Scan for the cell matching the given text and deliver its [x, y] coordinate at center. 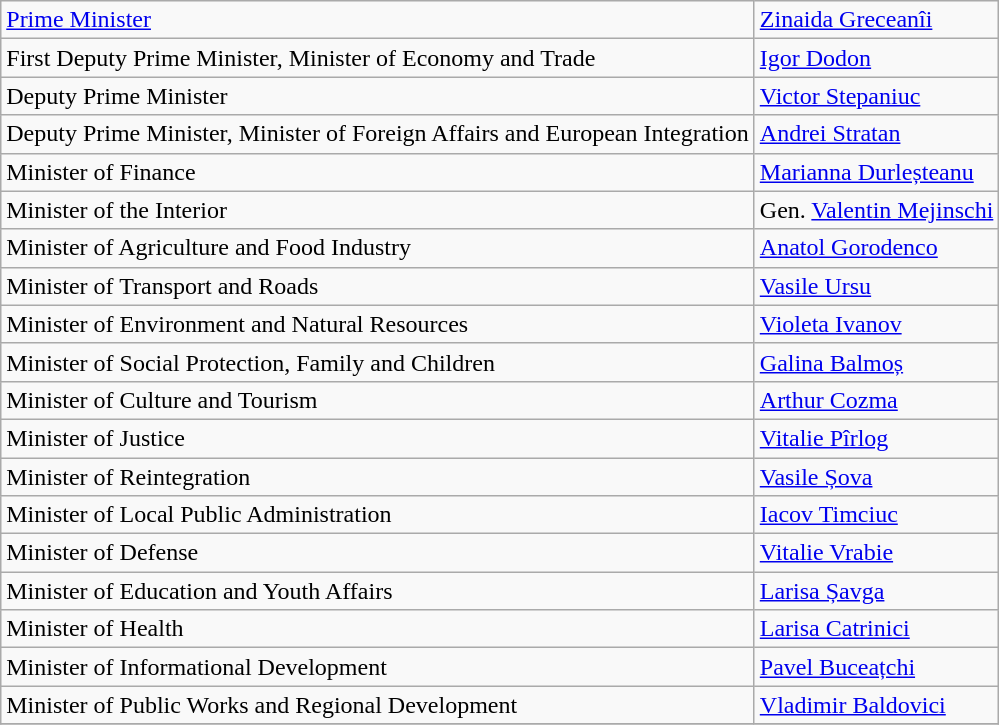
Minister of the Interior [378, 210]
Vasile Ursu [876, 286]
Minister of Social Protection, Family and Children [378, 362]
Minister of Justice [378, 438]
Vitalie Vrabie [876, 553]
Minister of Culture and Tourism [378, 400]
Minister of Informational Development [378, 667]
Minister of Transport and Roads [378, 286]
Iacov Timciuc [876, 515]
Andrei Stratan [876, 134]
Minister of Finance [378, 172]
Larisa Catrinici [876, 629]
Minister of Health [378, 629]
Minister of Defense [378, 553]
Minister of Education and Youth Affairs [378, 591]
Vasile Șova [876, 477]
Violeta Ivanov [876, 324]
Igor Dodon [876, 58]
Prime Minister [378, 20]
Anatol Gorodenco [876, 248]
Vitalie Pîrlog [876, 438]
Larisa Șavga [876, 591]
Minister of Environment and Natural Resources [378, 324]
First Deputy Prime Minister, Minister of Economy and Trade [378, 58]
Minister of Agriculture and Food Industry [378, 248]
Pavel Buceațchi [876, 667]
Gen. Valentin Mejinschi [876, 210]
Zinaida Greceanîi [876, 20]
Minister of Reintegration [378, 477]
Deputy Prime Minister [378, 96]
Minister of Local Public Administration [378, 515]
Arthur Cozma [876, 400]
Minister of Public Works and Regional Development [378, 705]
Deputy Prime Minister, Minister of Foreign Affairs and European Integration [378, 134]
Galina Balmoș [876, 362]
Victor Stepaniuc [876, 96]
Vladimir Baldovici [876, 705]
Marianna Durleșteanu [876, 172]
